Determine the (X, Y) coordinate at the center of the cell enclosing the given text.  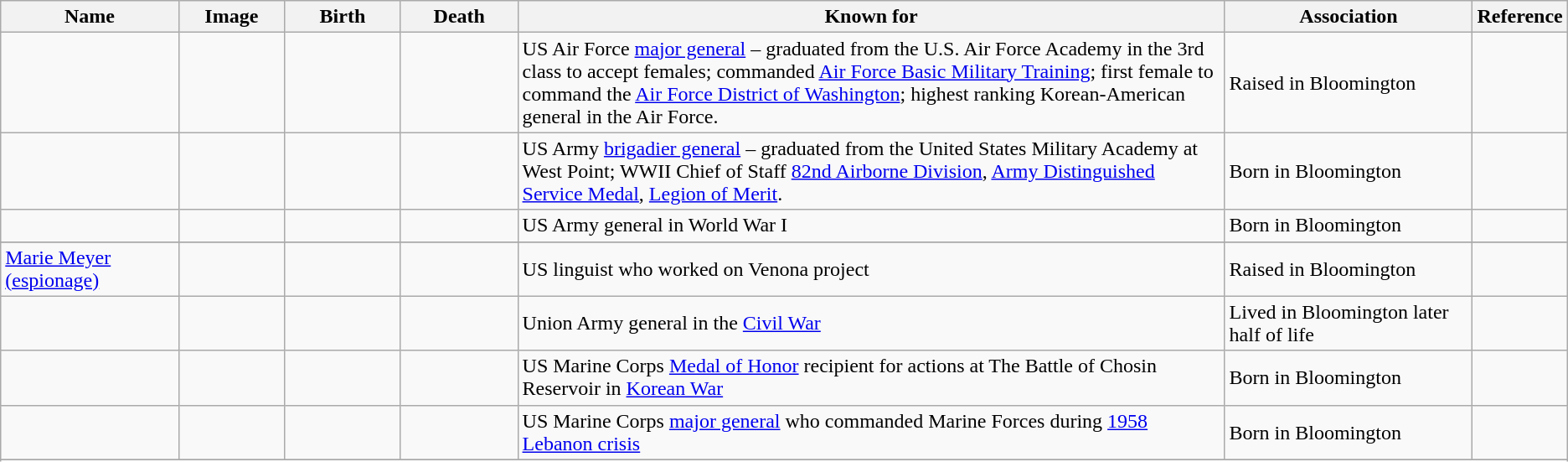
Reference (1519, 17)
Association (1349, 17)
US Army general in World War I (871, 226)
US Marine Corps major general who commanded Marine Forces during 1958 Lebanon crisis (871, 433)
US Marine Corps Medal of Honor recipient for actions at The Battle of Chosin Reservoir in Korean War (871, 377)
Lived in Bloomington later half of life (1349, 324)
Name (90, 17)
Marie Meyer (espionage) (90, 268)
Known for (871, 17)
US linguist who worked on Venona project (871, 268)
Image (231, 17)
Birth (342, 17)
Death (459, 17)
Union Army general in the Civil War (871, 324)
